Detect which cell encompasses the target text, then output its (x, y) center coordinate. 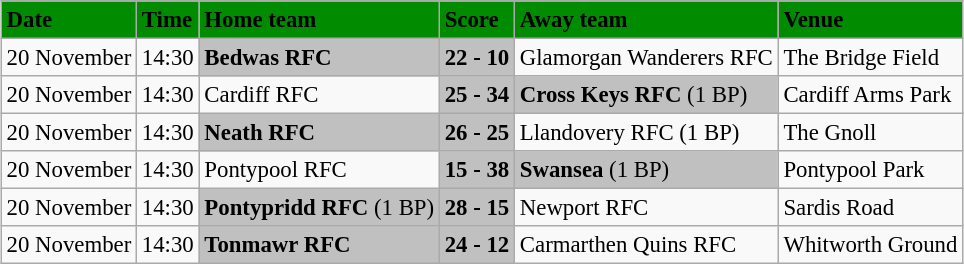
15 - 38 (476, 170)
Cardiff Arms Park (870, 95)
Whitworth Ground (870, 245)
Newport RFC (647, 208)
28 - 15 (476, 208)
Away team (647, 20)
Pontypridd RFC (1 BP) (319, 208)
Neath RFC (319, 133)
24 - 12 (476, 245)
25 - 34 (476, 95)
Cross Keys RFC (1 BP) (647, 95)
Glamorgan Wanderers RFC (647, 57)
22 - 10 (476, 57)
The Bridge Field (870, 57)
Swansea (1 BP) (647, 170)
Pontypool RFC (319, 170)
Home team (319, 20)
Cardiff RFC (319, 95)
Tonmawr RFC (319, 245)
Llandovery RFC (1 BP) (647, 133)
Venue (870, 20)
Pontypool Park (870, 170)
Sardis Road (870, 208)
26 - 25 (476, 133)
Bedwas RFC (319, 57)
The Gnoll (870, 133)
Score (476, 20)
Time (168, 20)
Carmarthen Quins RFC (647, 245)
Date (68, 20)
